Detect which cell encompasses the target text, then output its (x, y) center coordinate. 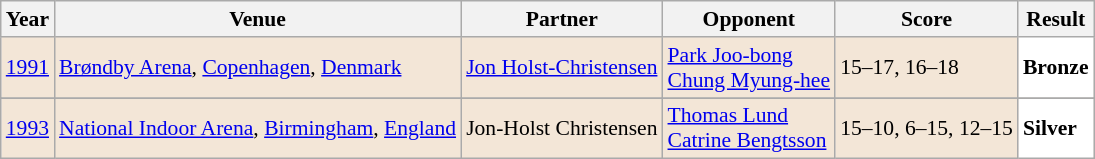
Partner (562, 19)
Brøndby Arena, Copenhagen, Denmark (258, 68)
Opponent (748, 19)
1993 (28, 128)
National Indoor Arena, Birmingham, England (258, 128)
Result (1056, 19)
Bronze (1056, 68)
Park Joo-bong Chung Myung-hee (748, 68)
Jon Holst-Christensen (562, 68)
Score (926, 19)
Venue (258, 19)
Year (28, 19)
Thomas Lund Catrine Bengtsson (748, 128)
15–17, 16–18 (926, 68)
Silver (1056, 128)
15–10, 6–15, 12–15 (926, 128)
1991 (28, 68)
Jon-Holst Christensen (562, 128)
